Return the [x, y] coordinate for the center point of the cell that contains the specified text.  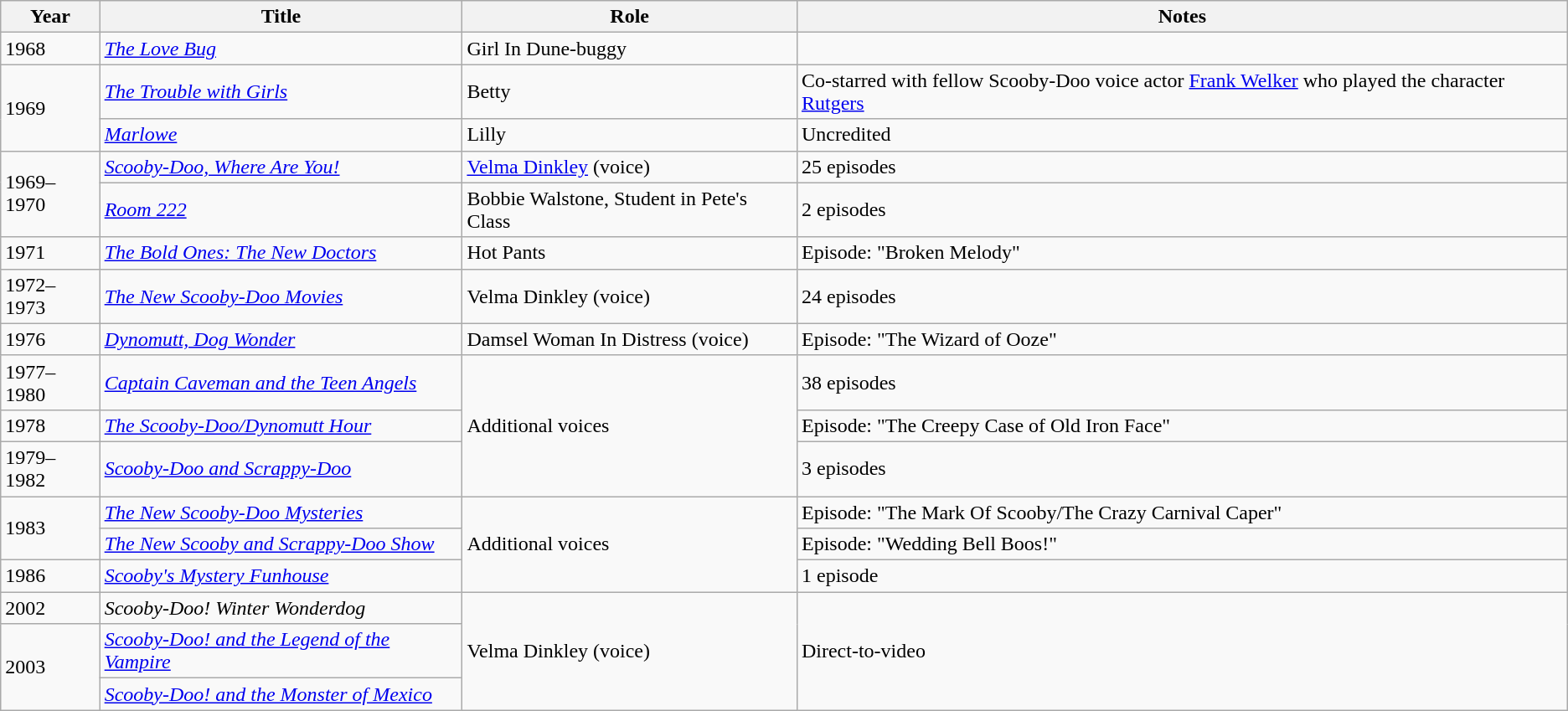
1969 [50, 107]
Scooby-Doo, Where Are You! [281, 167]
The Trouble with Girls [281, 92]
2 episodes [1182, 209]
Scooby's Mystery Funhouse [281, 576]
1972–1973 [50, 296]
Damsel Woman In Distress (voice) [630, 339]
Direct-to-video [1182, 652]
The Scooby-Doo/Dynomutt Hour [281, 425]
25 episodes [1182, 167]
The Bold Ones: The New Doctors [281, 253]
Dynomutt, Dog Wonder [281, 339]
Marlowe [281, 135]
The New Scooby-Doo Movies [281, 296]
2002 [50, 608]
Girl In Dune-buggy [630, 49]
Room 222 [281, 209]
Episode: "The Wizard of Ooze" [1182, 339]
1977–1980 [50, 382]
Title [281, 17]
Scooby-Doo! Winter Wonderdog [281, 608]
1983 [50, 528]
Episode: "The Mark Of Scooby/The Crazy Carnival Caper" [1182, 512]
3 episodes [1182, 469]
1986 [50, 576]
Year [50, 17]
The New Scooby and Scrappy-Doo Show [281, 544]
Co-starred with fellow Scooby-Doo voice actor Frank Welker who played the character Rutgers [1182, 92]
The New Scooby-Doo Mysteries [281, 512]
Episode: "The Creepy Case of Old Iron Face" [1182, 425]
Uncredited [1182, 135]
24 episodes [1182, 296]
38 episodes [1182, 382]
1 episode [1182, 576]
Captain Caveman and the Teen Angels [281, 382]
2003 [50, 667]
Scooby-Doo! and the Legend of the Vampire [281, 652]
1976 [50, 339]
Role [630, 17]
1969–1970 [50, 194]
1971 [50, 253]
Betty [630, 92]
Episode: "Broken Melody" [1182, 253]
Episode: "Wedding Bell Boos!" [1182, 544]
Scooby-Doo and Scrappy-Doo [281, 469]
Bobbie Walstone, Student in Pete's Class [630, 209]
Scooby-Doo! and the Monster of Mexico [281, 694]
The Love Bug [281, 49]
1978 [50, 425]
Lilly [630, 135]
1968 [50, 49]
Hot Pants [630, 253]
1979–1982 [50, 469]
Notes [1182, 17]
